Find where the given text appears and provide that cell's center as (x, y) coordinate. 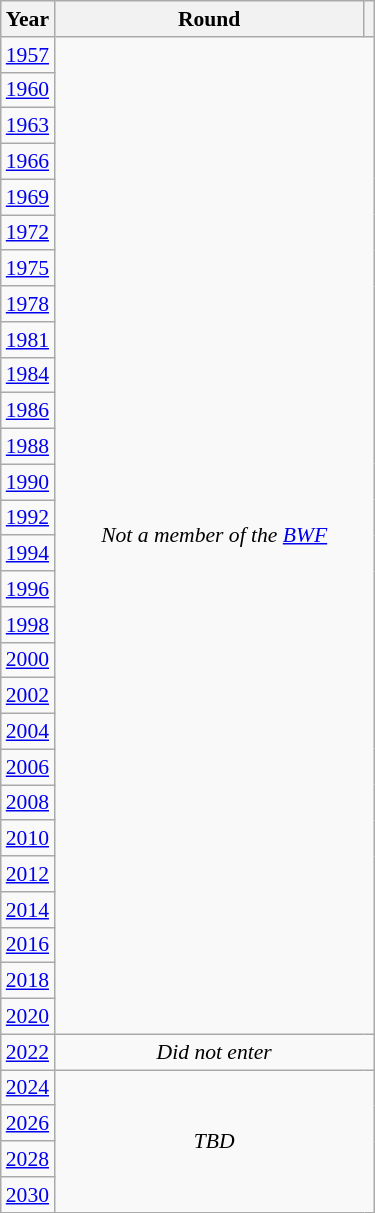
1972 (28, 233)
1988 (28, 447)
2024 (28, 1088)
1996 (28, 589)
1994 (28, 554)
2028 (28, 1159)
TBD (214, 1141)
1957 (28, 55)
1998 (28, 625)
2012 (28, 874)
2030 (28, 1195)
1981 (28, 340)
2014 (28, 910)
2018 (28, 981)
2000 (28, 660)
1969 (28, 197)
2004 (28, 732)
1992 (28, 518)
1963 (28, 126)
2022 (28, 1052)
1978 (28, 304)
1975 (28, 269)
2008 (28, 803)
2006 (28, 767)
1960 (28, 90)
1986 (28, 411)
1990 (28, 482)
1966 (28, 162)
2002 (28, 696)
Round (209, 19)
2020 (28, 1017)
2010 (28, 839)
Did not enter (214, 1052)
Not a member of the BWF (214, 536)
2016 (28, 945)
1984 (28, 375)
2026 (28, 1124)
Year (28, 19)
